Detect which cell encompasses the target text, then output its (x, y) center coordinate. 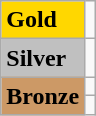
Gold (43, 20)
Silver (43, 58)
Bronze (43, 96)
